Output the (x, y) coordinate of the center of the cell containing the given text.  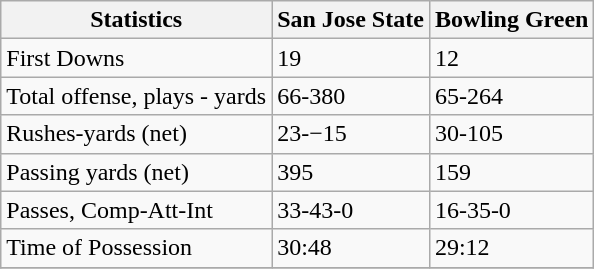
Statistics (136, 20)
23-−15 (351, 134)
30-105 (512, 134)
Rushes-yards (net) (136, 134)
33-43-0 (351, 210)
66-380 (351, 96)
159 (512, 172)
Passing yards (net) (136, 172)
San Jose State (351, 20)
Passes, Comp-Att-Int (136, 210)
Bowling Green (512, 20)
30:48 (351, 248)
12 (512, 58)
395 (351, 172)
Total offense, plays - yards (136, 96)
16-35-0 (512, 210)
19 (351, 58)
First Downs (136, 58)
Time of Possession (136, 248)
29:12 (512, 248)
65-264 (512, 96)
